Extract the (X, Y) coordinate from the center of the cell holding the provided text.  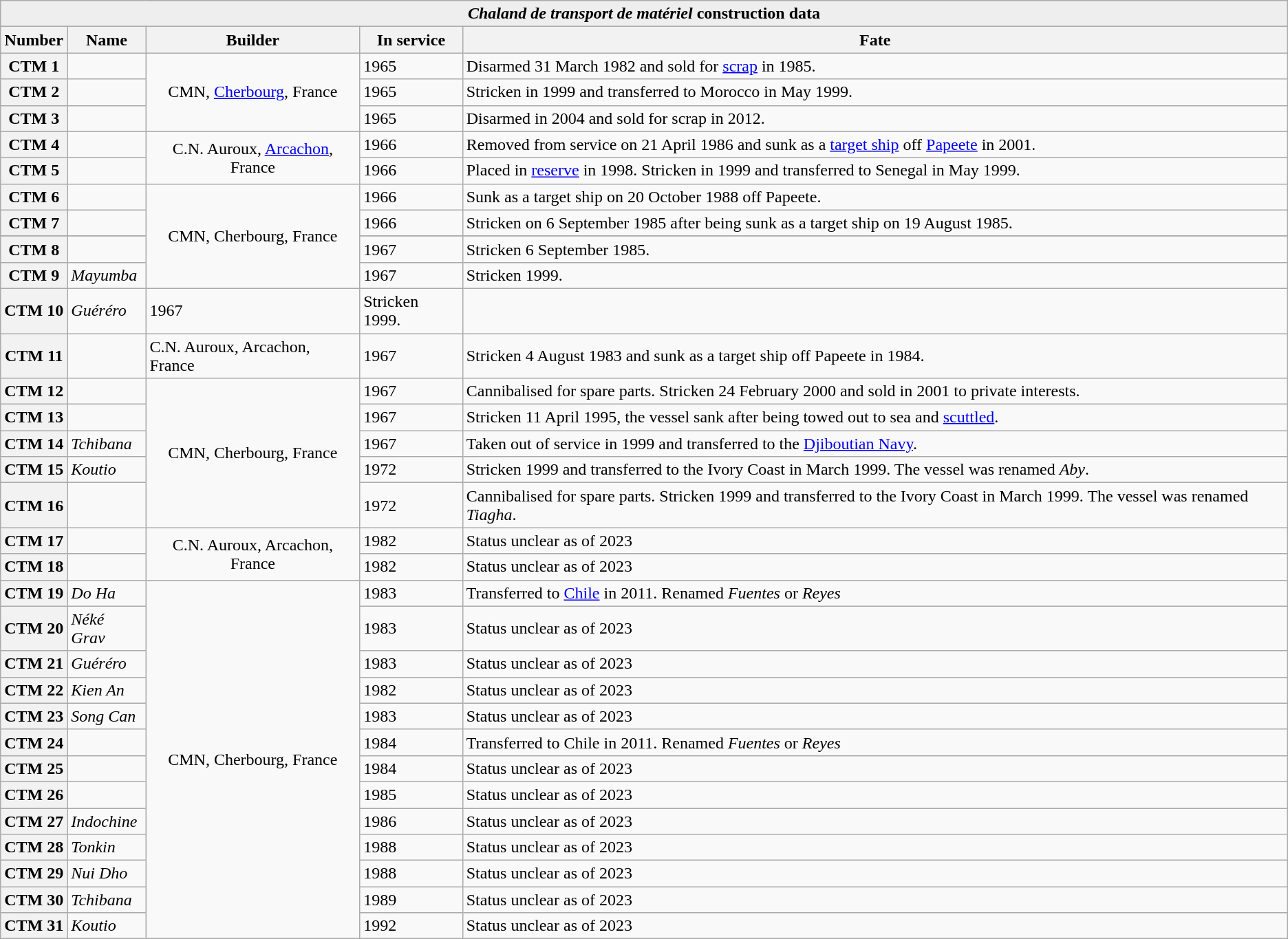
1992 (411, 926)
Disarmed in 2004 and sold for scrap in 2012. (875, 118)
Stricken 4 August 1983 and sunk as a target ship off Papeete in 1984. (875, 355)
Cannibalised for spare parts. Stricken 1999 and transferred to the Ivory Coast in March 1999. The vessel was renamed Tiagha. (875, 505)
Chaland de transport de matériel construction data (644, 14)
1986 (411, 821)
CTM 31 (34, 926)
In service (411, 40)
CTM 4 (34, 144)
Stricken 11 April 1995, the vessel sank after being towed out to sea and scuttled. (875, 418)
CTM 27 (34, 821)
CTM 29 (34, 874)
Sunk as a target ship on 20 October 1988 off Papeete. (875, 197)
Placed in reserve in 1998. Stricken in 1999 and transferred to Senegal in May 1999. (875, 171)
CTM 10 (34, 311)
Stricken 6 September 1985. (875, 249)
Indochine (107, 821)
Name (107, 40)
CTM 30 (34, 900)
Removed from service on 21 April 1986 and sunk as a target ship off Papeete in 2001. (875, 144)
Néké Grav (107, 629)
CTM 9 (34, 275)
Stricken in 1999 and transferred to Morocco in May 1999. (875, 92)
Cannibalised for spare parts. Stricken 24 February 2000 and sold in 2001 to private interests. (875, 391)
Builder (253, 40)
CTM 3 (34, 118)
CTM 6 (34, 197)
CTM 25 (34, 768)
CTM 20 (34, 629)
1985 (411, 795)
Stricken on 6 September 1985 after being sunk as a target ship on 19 August 1985. (875, 223)
Disarmed 31 March 1982 and sold for scrap in 1985. (875, 66)
CTM 21 (34, 664)
CTM 22 (34, 690)
CTM 14 (34, 444)
Taken out of service in 1999 and transferred to the Djiboutian Navy. (875, 444)
CTM 1 (34, 66)
CTM 23 (34, 716)
CTM 2 (34, 92)
CTM 26 (34, 795)
CTM 12 (34, 391)
CTM 24 (34, 742)
Number (34, 40)
CTM 16 (34, 505)
Song Can (107, 716)
Kien An (107, 690)
Tonkin (107, 848)
Do Ha (107, 593)
CTM 15 (34, 470)
Stricken 1999 and transferred to the Ivory Coast in March 1999. The vessel was renamed Aby. (875, 470)
Mayumba (107, 275)
Nui Dho (107, 874)
CTM 13 (34, 418)
CTM 5 (34, 171)
CTM 18 (34, 567)
1989 (411, 900)
CTM 28 (34, 848)
CTM 7 (34, 223)
CTM 19 (34, 593)
CTM 8 (34, 249)
CTM 11 (34, 355)
Fate (875, 40)
CTM 17 (34, 541)
